Find where the given text appears and provide that cell's center as [x, y] coordinate. 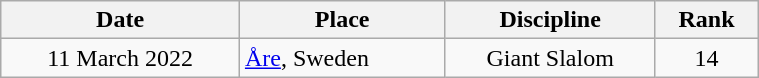
Discipline [550, 20]
Åre, Sweden [342, 58]
14 [706, 58]
Giant Slalom [550, 58]
11 March 2022 [120, 58]
Rank [706, 20]
Date [120, 20]
Place [342, 20]
